Output the [x, y] coordinate of the center of the cell containing the given text.  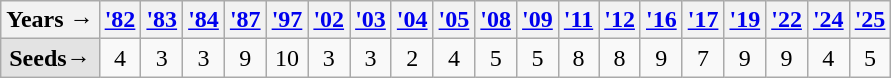
'08 [496, 20]
'82 [120, 20]
Seeds→ [50, 58]
'25 [870, 20]
'03 [371, 20]
10 [287, 58]
'84 [204, 20]
2 [412, 58]
'87 [245, 20]
'17 [703, 20]
'24 [828, 20]
'97 [287, 20]
'02 [329, 20]
'09 [538, 20]
Years → [50, 20]
'05 [454, 20]
'83 [162, 20]
'16 [661, 20]
'22 [787, 20]
7 [703, 58]
'19 [745, 20]
'12 [620, 20]
'11 [578, 20]
'04 [412, 20]
